Search for the cell housing the specified text and yield its [X, Y] center coordinate. 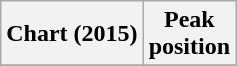
Chart (2015) [72, 34]
Peakposition [189, 34]
